Search for the cell housing the specified text and yield its [x, y] center coordinate. 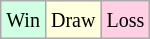
Loss [126, 20]
Draw [72, 20]
Win [24, 20]
